From the cell containing the given text, extract its center point as (X, Y) coordinate. 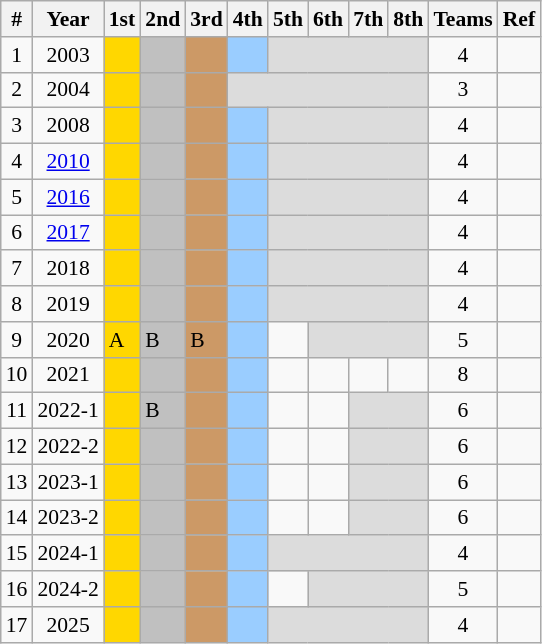
13 (17, 482)
2023-2 (68, 518)
2nd (162, 19)
2023-1 (68, 482)
2025 (68, 625)
2024-1 (68, 554)
17 (17, 625)
2021 (68, 375)
A (122, 340)
2010 (68, 162)
2 (17, 90)
2004 (68, 90)
6th (328, 19)
5th (288, 19)
2008 (68, 126)
2024-2 (68, 589)
Ref (519, 19)
2019 (68, 304)
2018 (68, 269)
4th (248, 19)
7 (17, 269)
Teams (462, 19)
1 (17, 55)
10 (17, 375)
3rd (206, 19)
12 (17, 447)
2022-2 (68, 447)
# (17, 19)
14 (17, 518)
8th (408, 19)
1st (122, 19)
2017 (68, 233)
16 (17, 589)
2003 (68, 55)
7th (368, 19)
11 (17, 411)
2022-1 (68, 411)
2020 (68, 340)
Year (68, 19)
9 (17, 340)
15 (17, 554)
2016 (68, 197)
